From the cell containing the given text, extract its center point as [X, Y] coordinate. 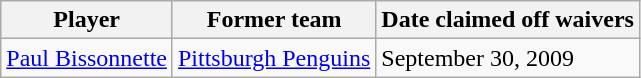
Date claimed off waivers [508, 20]
Player [87, 20]
Paul Bissonnette [87, 58]
Pittsburgh Penguins [274, 58]
September 30, 2009 [508, 58]
Former team [274, 20]
